Provide the [X, Y] coordinate of the cell's center where the given text is located.  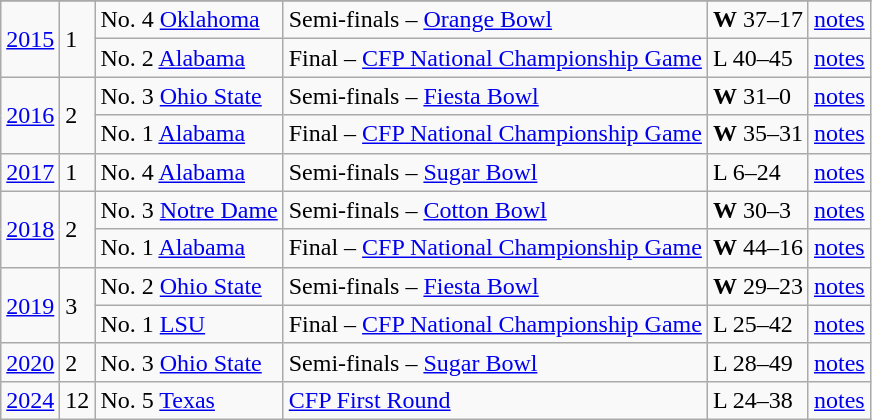
L 6–24 [758, 172]
No. 5 Texas [189, 400]
2019 [30, 305]
No. 4 Alabama [189, 172]
W 31–0 [758, 96]
W 35–31 [758, 134]
L 28–49 [758, 362]
Semi-finals – Cotton Bowl [495, 210]
L 25–42 [758, 324]
CFP First Round [495, 400]
W 30–3 [758, 210]
W 37–17 [758, 20]
No. 2 Ohio State [189, 286]
W 44–16 [758, 248]
2020 [30, 362]
3 [78, 305]
Semi-finals – Orange Bowl [495, 20]
L 24–38 [758, 400]
2017 [30, 172]
No. 3 Notre Dame [189, 210]
12 [78, 400]
No. 4 Oklahoma [189, 20]
W 29–23 [758, 286]
No. 1 LSU [189, 324]
2024 [30, 400]
2018 [30, 229]
No. 2 Alabama [189, 58]
L 40–45 [758, 58]
2016 [30, 115]
2015 [30, 39]
